Identify which cell holds the provided text, then report its (X, Y) central coordinate. 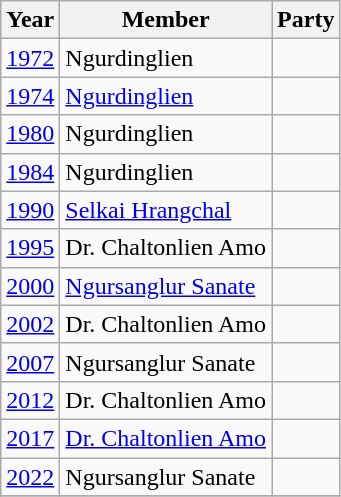
2000 (30, 286)
Year (30, 20)
Party (306, 20)
1972 (30, 58)
2017 (30, 438)
2022 (30, 477)
2007 (30, 362)
1974 (30, 96)
Selkai Hrangchal (166, 210)
1984 (30, 172)
2002 (30, 324)
Member (166, 20)
1995 (30, 248)
1980 (30, 134)
1990 (30, 210)
2012 (30, 400)
